For the text-containing cell, return its midpoint in (X, Y) coordinate format. 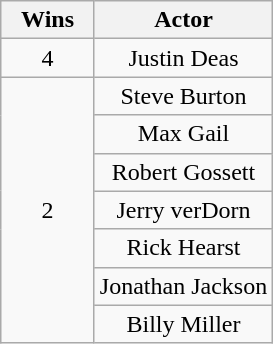
Jerry verDorn (183, 210)
Actor (183, 20)
4 (48, 58)
2 (48, 210)
Max Gail (183, 134)
Jonathan Jackson (183, 286)
Steve Burton (183, 96)
Billy Miller (183, 324)
Wins (48, 20)
Rick Hearst (183, 248)
Justin Deas (183, 58)
Robert Gossett (183, 172)
